Output the (X, Y) coordinate of the center of the cell containing the given text.  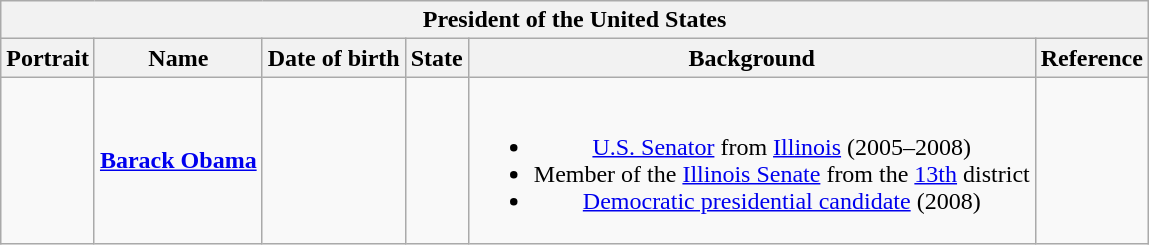
Name (178, 58)
Reference (1092, 58)
Background (752, 58)
Date of birth (334, 58)
U.S. Senator from Illinois (2005–2008)Member of the Illinois Senate from the 13th districtDemocratic presidential candidate (2008) (752, 160)
Barack Obama (178, 160)
Portrait (48, 58)
President of the United States (575, 20)
State (436, 58)
